Find where the given text appears and provide that cell's center as [x, y] coordinate. 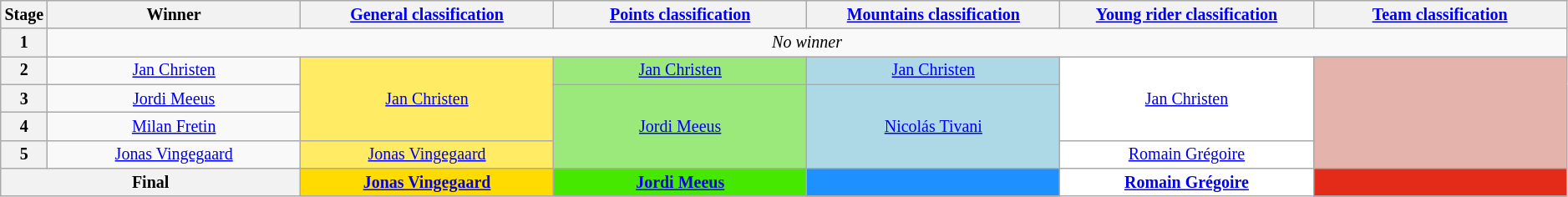
2 [24, 70]
Final [150, 182]
General classification [426, 15]
4 [24, 127]
1 [24, 43]
Nicolás Tivani [934, 126]
Young rider classification [1186, 15]
No winner [807, 43]
Team classification [1440, 15]
5 [24, 154]
Points classification [680, 15]
3 [24, 98]
Milan Fretin [174, 127]
Mountains classification [934, 15]
Winner [174, 15]
Stage [24, 15]
